Return [X, Y] of the center of cell containing provided text 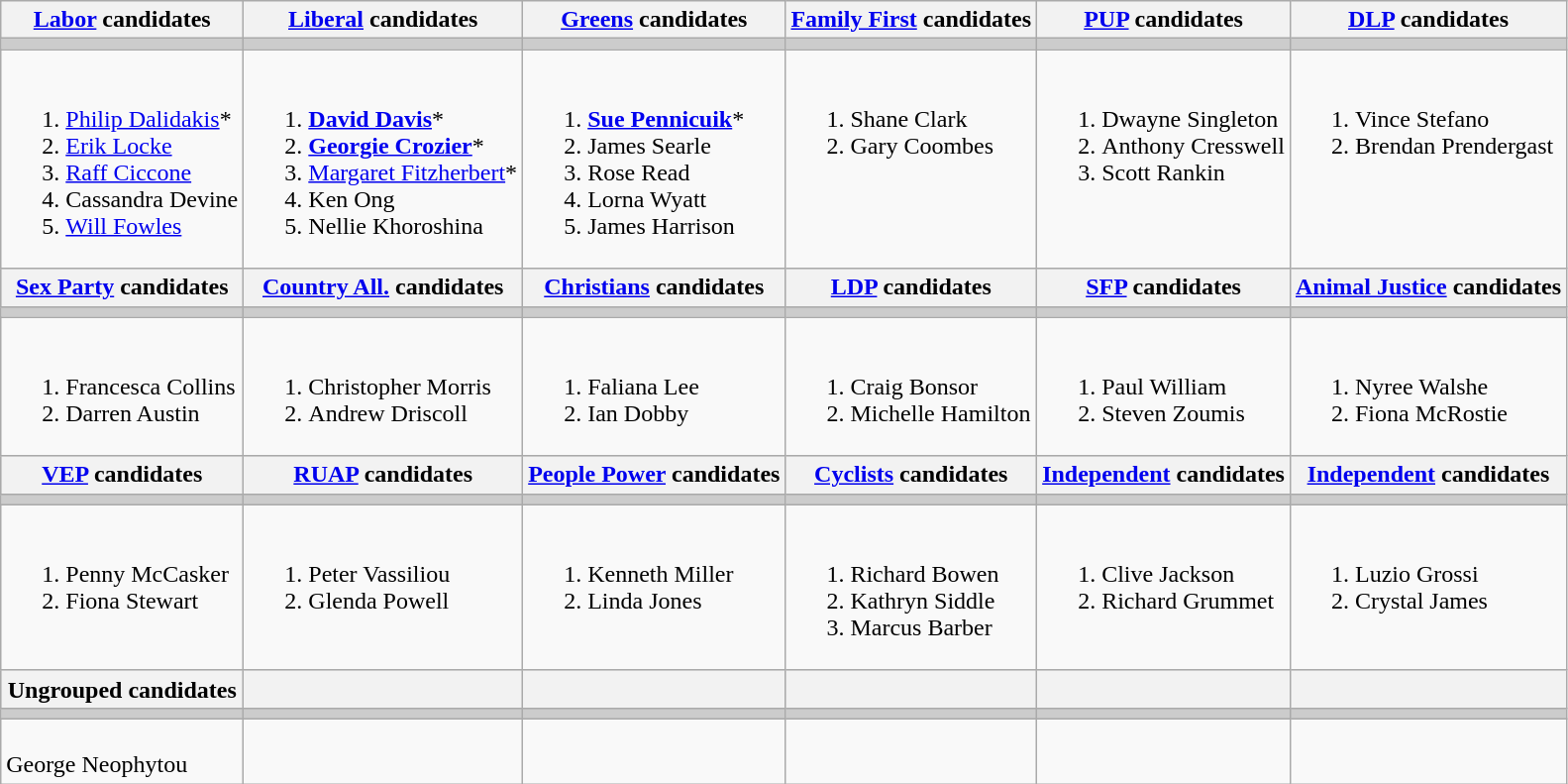
Craig BonsorMichelle Hamilton [911, 387]
Clive JacksonRichard Grummet [1164, 587]
Paul WilliamSteven Zoumis [1164, 387]
Christians candidates [654, 287]
Christopher MorrisAndrew Driscoll [383, 387]
Vince StefanoBrendan Prendergast [1428, 159]
Philip Dalidakis*Erik LockeRaff CicconeCassandra DevineWill Fowles [123, 159]
Shane ClarkGary Coombes [911, 159]
Cyclists candidates [911, 475]
Ungrouped candidates [123, 689]
Dwayne SingletonAnthony CresswellScott Rankin [1164, 159]
Francesca CollinsDarren Austin [123, 387]
RUAP candidates [383, 475]
Luzio GrossiCrystal James [1428, 587]
Richard BowenKathryn SiddleMarcus Barber [911, 587]
Liberal candidates [383, 20]
VEP candidates [123, 475]
Kenneth MillerLinda Jones [654, 587]
Nyree WalsheFiona McRostie [1428, 387]
Animal Justice candidates [1428, 287]
People Power candidates [654, 475]
George Neophytou [123, 751]
Faliana LeeIan Dobby [654, 387]
LDP candidates [911, 287]
Penny McCaskerFiona Stewart [123, 587]
PUP candidates [1164, 20]
David Davis*Georgie Crozier*Margaret Fitzherbert*Ken OngNellie Khoroshina [383, 159]
Sue Pennicuik*James SearleRose ReadLorna WyattJames Harrison [654, 159]
DLP candidates [1428, 20]
Peter VassiliouGlenda Powell [383, 587]
Greens candidates [654, 20]
SFP candidates [1164, 287]
Country All. candidates [383, 287]
Labor candidates [123, 20]
Sex Party candidates [123, 287]
Family First candidates [911, 20]
